Return [X, Y] of the center of cell containing provided text 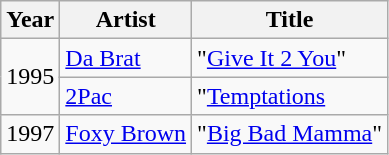
1995 [30, 77]
"Big Bad Mamma" [290, 134]
"Give It 2 You" [290, 58]
1997 [30, 134]
Year [30, 20]
Title [290, 20]
2Pac [126, 96]
Artist [126, 20]
Foxy Brown [126, 134]
"Temptations [290, 96]
Da Brat [126, 58]
